Determine the (X, Y) coordinate at the center of the cell enclosing the given text.  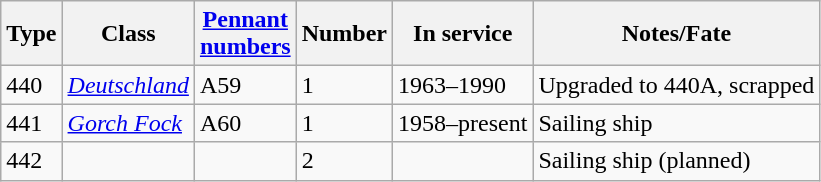
Upgraded to 440A, scrapped (676, 85)
Pennantnumbers (245, 34)
Deutschland (128, 85)
Class (128, 34)
Notes/Fate (676, 34)
Type (32, 34)
1958–present (463, 123)
441 (32, 123)
In service (463, 34)
Number (344, 34)
440 (32, 85)
Sailing ship (planned) (676, 161)
Sailing ship (676, 123)
1963–1990 (463, 85)
2 (344, 161)
Gorch Fock (128, 123)
A59 (245, 85)
442 (32, 161)
A60 (245, 123)
